Return (x, y) of the center of cell containing provided text 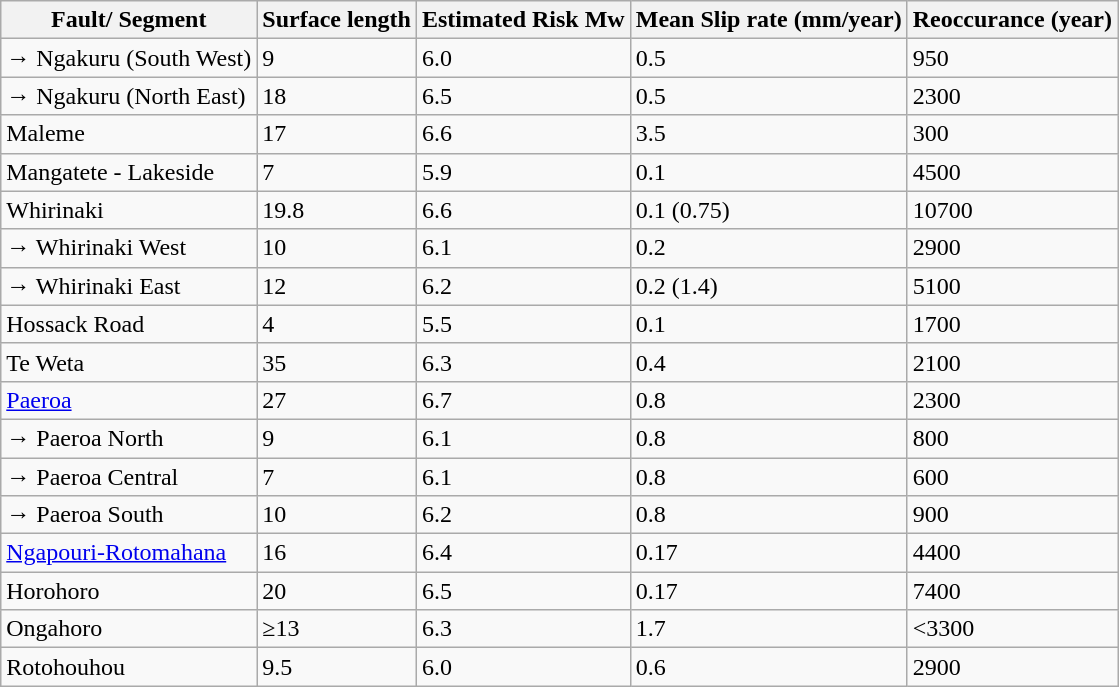
27 (337, 400)
Mangatete - Lakeside (129, 172)
7400 (1012, 591)
18 (337, 96)
0.6 (768, 667)
→ Whirinaki West (129, 248)
1700 (1012, 324)
0.2 (768, 248)
16 (337, 553)
5100 (1012, 286)
2100 (1012, 362)
→ Paeroa South (129, 515)
300 (1012, 134)
17 (337, 134)
<3300 (1012, 629)
Estimated Risk Mw (523, 20)
1.7 (768, 629)
4500 (1012, 172)
4400 (1012, 553)
Maleme (129, 134)
Whirinaki (129, 210)
→ Whirinaki East (129, 286)
Horohoro (129, 591)
800 (1012, 438)
Reoccurance (year) (1012, 20)
4 (337, 324)
0.2 (1.4) (768, 286)
Fault/ Segment (129, 20)
0.4 (768, 362)
→ Paeroa North (129, 438)
0.1 (0.75) (768, 210)
20 (337, 591)
10700 (1012, 210)
Mean Slip rate (mm/year) (768, 20)
Rotohouhou (129, 667)
950 (1012, 58)
→ Ngakuru (South West) (129, 58)
Paeroa (129, 400)
Surface length (337, 20)
≥13 (337, 629)
600 (1012, 477)
6.7 (523, 400)
Te Weta (129, 362)
Ngapouri-Rotomahana (129, 553)
5.5 (523, 324)
3.5 (768, 134)
9.5 (337, 667)
Hossack Road (129, 324)
35 (337, 362)
5.9 (523, 172)
900 (1012, 515)
→ Paeroa Central (129, 477)
→ Ngakuru (North East) (129, 96)
6.4 (523, 553)
12 (337, 286)
Ongahoro (129, 629)
19.8 (337, 210)
